Output the [x, y] coordinate of the center of the cell containing the given text.  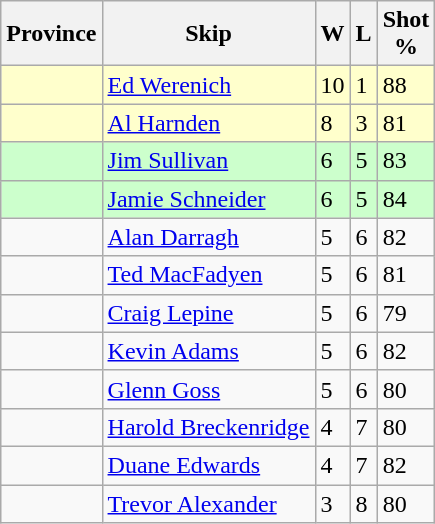
Craig Lepine [208, 313]
1 [364, 85]
84 [406, 199]
Glenn Goss [208, 389]
83 [406, 161]
Al Harnden [208, 123]
Jamie Schneider [208, 199]
Skip [208, 34]
Alan Darragh [208, 237]
79 [406, 313]
Ed Werenich [208, 85]
88 [406, 85]
Province [52, 34]
Trevor Alexander [208, 503]
Kevin Adams [208, 351]
Ted MacFadyen [208, 275]
L [364, 34]
Harold Breckenridge [208, 427]
10 [332, 85]
Shot % [406, 34]
Jim Sullivan [208, 161]
Duane Edwards [208, 465]
W [332, 34]
